Return the [X, Y] coordinate for the center point of the cell that contains the specified text.  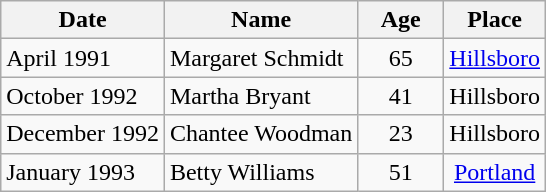
Chantee Woodman [260, 134]
April 1991 [83, 58]
Martha Bryant [260, 96]
51 [401, 172]
Age [401, 20]
Betty Williams [260, 172]
65 [401, 58]
October 1992 [83, 96]
Margaret Schmidt [260, 58]
January 1993 [83, 172]
Place [495, 20]
Name [260, 20]
Date [83, 20]
23 [401, 134]
Portland [495, 172]
41 [401, 96]
December 1992 [83, 134]
